Return [X, Y] of the center of cell containing provided text 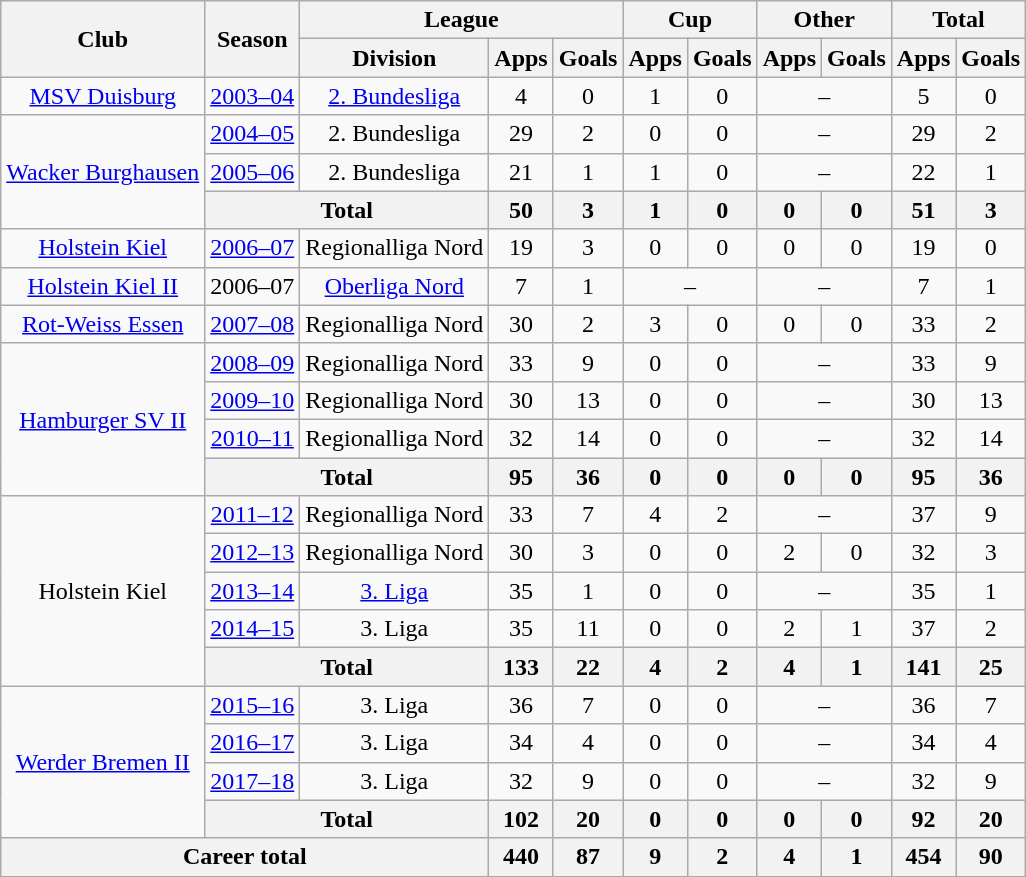
87 [588, 857]
Oberliga Nord [394, 286]
Club [103, 39]
2017–18 [252, 781]
440 [521, 857]
Other [824, 20]
92 [923, 819]
Division [394, 58]
Werder Bremen II [103, 762]
133 [521, 667]
51 [923, 210]
21 [521, 172]
2016–17 [252, 743]
2004–05 [252, 134]
Cup [690, 20]
Season [252, 39]
2010–11 [252, 438]
2012–13 [252, 553]
2005–06 [252, 172]
141 [923, 667]
102 [521, 819]
2007–08 [252, 324]
2013–14 [252, 591]
11 [588, 629]
Rot-Weiss Essen [103, 324]
50 [521, 210]
454 [923, 857]
2009–10 [252, 400]
Career total [245, 857]
25 [991, 667]
Hamburger SV II [103, 419]
Wacker Burghausen [103, 172]
MSV Duisburg [103, 96]
2015–16 [252, 705]
2011–12 [252, 515]
2008–09 [252, 362]
90 [991, 857]
2003–04 [252, 96]
Holstein Kiel II [103, 286]
5 [923, 96]
League [462, 20]
2014–15 [252, 629]
